Find where the given text appears and provide that cell's center as [X, Y] coordinate. 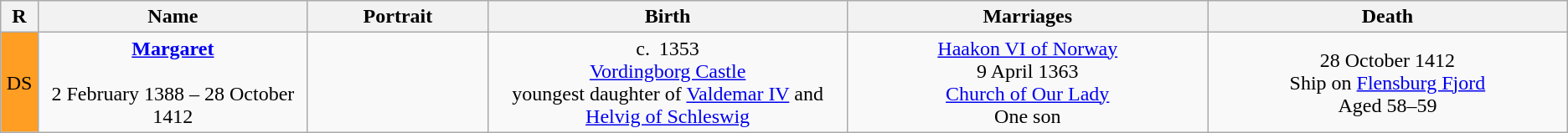
c. 1353Vordingborg Castleyoungest daughter of Valdemar IV and Helvig of Schleswig [668, 82]
R [20, 17]
28 October 1412Ship on Flensburg FjordAged 58–59 [1388, 82]
Portrait [397, 17]
Death [1388, 17]
Marriages [1028, 17]
DS [20, 82]
Haakon VI of Norway9 April 1363Church of Our LadyOne son [1028, 82]
Birth [668, 17]
Margaret2 February 1388 – 28 October 1412 [173, 82]
Name [173, 17]
